Determine the (X, Y) coordinate at the center of the cell enclosing the given text.  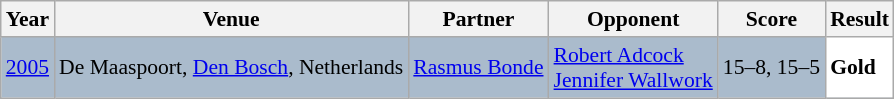
Year (28, 19)
De Maaspoort, Den Bosch, Netherlands (231, 68)
15–8, 15–5 (772, 68)
Result (860, 19)
Robert Adcock Jennifer Wallwork (634, 68)
Rasmus Bonde (478, 68)
Gold (860, 68)
Partner (478, 19)
Opponent (634, 19)
Venue (231, 19)
Score (772, 19)
2005 (28, 68)
